Locate the cell with the specified text and output its (x, y) center coordinate. 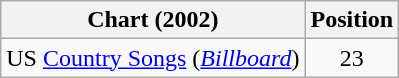
Position (352, 20)
Chart (2002) (153, 20)
US Country Songs (Billboard) (153, 58)
23 (352, 58)
